For the text-containing cell, return its midpoint in [X, Y] coordinate format. 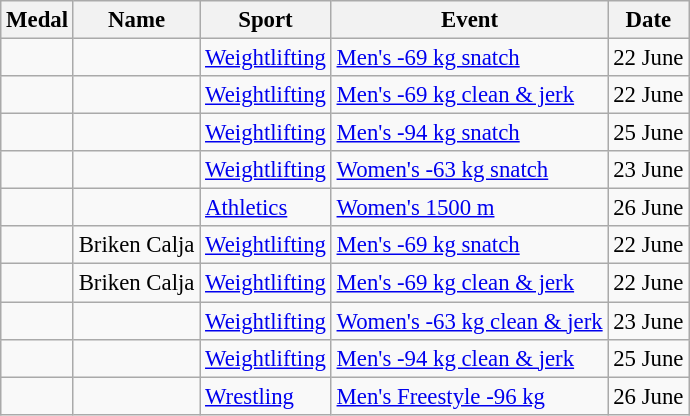
Men's -94 kg clean & jerk [470, 358]
Women's -63 kg snatch [470, 170]
Men's -94 kg snatch [470, 133]
Athletics [266, 208]
Wrestling [266, 396]
Name [136, 20]
Women's 1500 m [470, 208]
Women's -63 kg clean & jerk [470, 321]
Event [470, 20]
Sport [266, 20]
Medal [38, 20]
Date [648, 20]
Men's Freestyle -96 kg [470, 396]
